Determine the [x, y] coordinate at the center of the cell enclosing the given text.  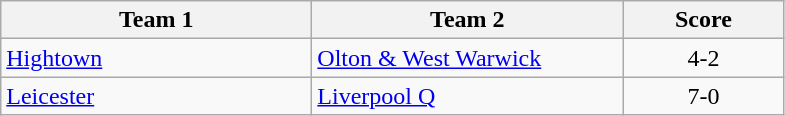
Hightown [156, 58]
Team 2 [468, 20]
Liverpool Q [468, 96]
Olton & West Warwick [468, 58]
Leicester [156, 96]
Team 1 [156, 20]
4-2 [704, 58]
Score [704, 20]
7-0 [704, 96]
